From the cell containing the given text, extract its center point as (x, y) coordinate. 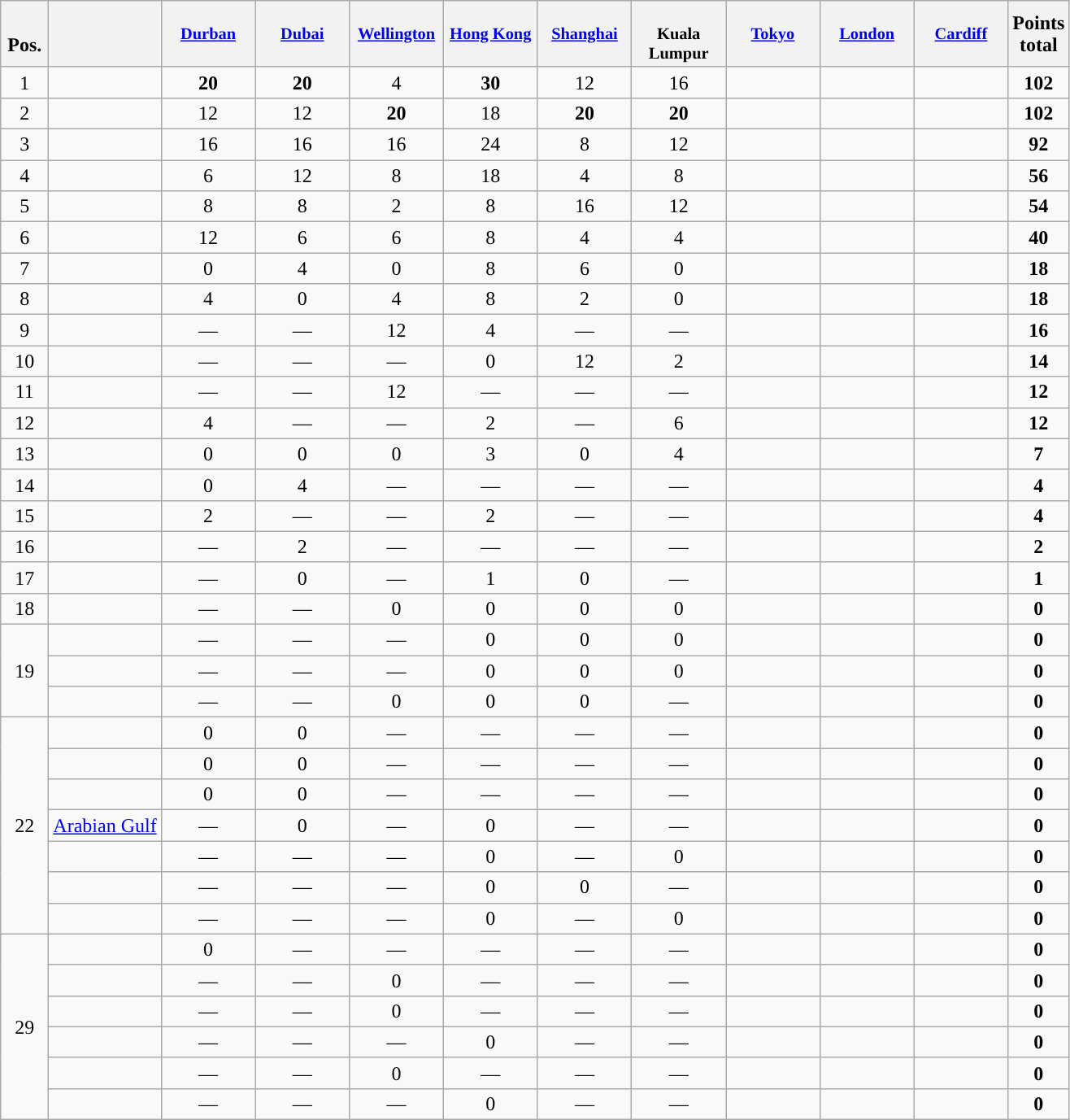
15 (24, 516)
Wellington (397, 34)
22 (24, 826)
London (867, 34)
Durban (208, 34)
Arabian Gulf (105, 826)
10 (24, 361)
Hong Kong (490, 34)
Dubai (302, 34)
40 (1039, 238)
54 (1039, 207)
Cardiff (961, 34)
Tokyo (773, 34)
Pointstotal (1039, 34)
30 (490, 82)
13 (24, 454)
Pos. (24, 34)
29 (24, 1026)
Kuala Lumpur (679, 34)
92 (1039, 145)
11 (24, 392)
56 (1039, 176)
24 (490, 145)
19 (24, 671)
17 (24, 577)
5 (24, 207)
9 (24, 330)
Shanghai (585, 34)
